Extract the [x, y] coordinate from the center of the cell holding the provided text.  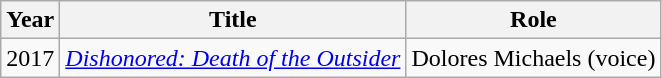
Role [534, 20]
Year [30, 20]
Dishonored: Death of the Outsider [233, 58]
Dolores Michaels (voice) [534, 58]
2017 [30, 58]
Title [233, 20]
